Extract the (X, Y) coordinate from the center of the cell holding the provided text.  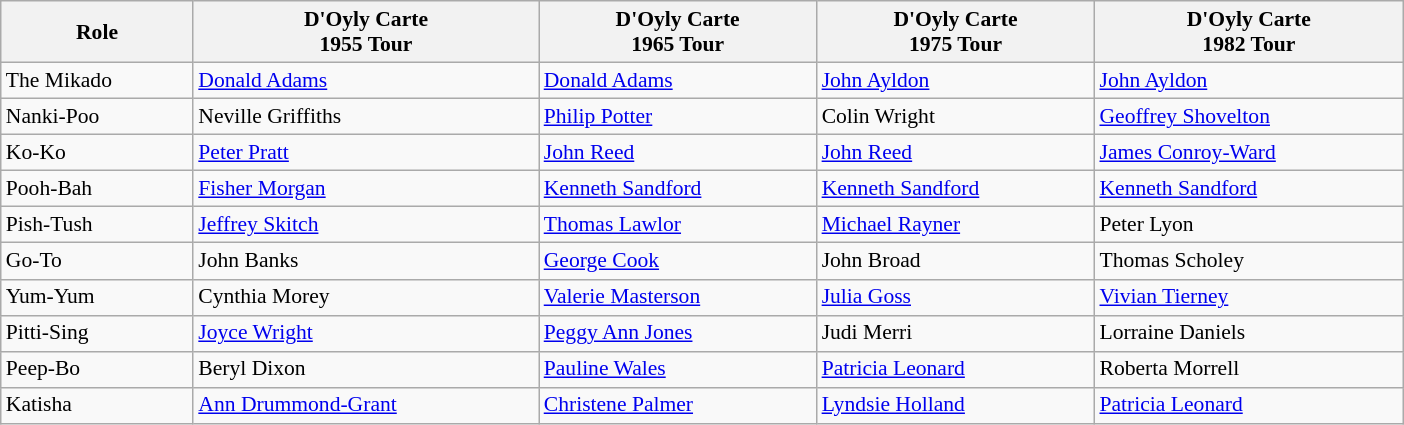
Katisha (98, 406)
Ann Drummond-Grant (366, 406)
Julia Goss (956, 297)
Pitti-Sing (98, 333)
Role (98, 32)
Fisher Morgan (366, 189)
Thomas Scholey (1248, 261)
John Broad (956, 261)
Peggy Ann Jones (678, 333)
Lorraine Daniels (1248, 333)
Ko-Ko (98, 153)
Geoffrey Shovelton (1248, 117)
Michael Rayner (956, 225)
Go-To (98, 261)
Beryl Dixon (366, 369)
Valerie Masterson (678, 297)
Joyce Wright (366, 333)
The Mikado (98, 81)
Peter Lyon (1248, 225)
George Cook (678, 261)
D'Oyly Carte1982 Tour (1248, 32)
D'Oyly Carte1965 Tour (678, 32)
Colin Wright (956, 117)
Pish-Tush (98, 225)
Nanki-Poo (98, 117)
Neville Griffiths (366, 117)
D'Oyly Carte1975 Tour (956, 32)
James Conroy-Ward (1248, 153)
Philip Potter (678, 117)
Thomas Lawlor (678, 225)
Judi Merri (956, 333)
Yum-Yum (98, 297)
Cynthia Morey (366, 297)
Peep-Bo (98, 369)
Peter Pratt (366, 153)
Roberta Morrell (1248, 369)
John Banks (366, 261)
Vivian Tierney (1248, 297)
Pauline Wales (678, 369)
Pooh-Bah (98, 189)
D'Oyly Carte1955 Tour (366, 32)
Jeffrey Skitch (366, 225)
Lyndsie Holland (956, 406)
Christene Palmer (678, 406)
